Identify which cell holds the provided text, then report its [x, y] central coordinate. 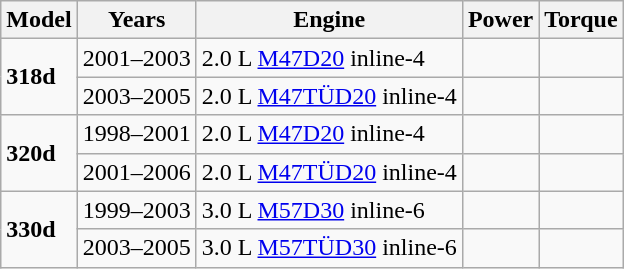
3.0 L M57D30 inline-6 [329, 210]
330d [39, 229]
Power [500, 20]
Model [39, 20]
3.0 L M57TÜD30 inline-6 [329, 248]
318d [39, 77]
Years [136, 20]
1999–2003 [136, 210]
2001–2003 [136, 58]
320d [39, 153]
1998–2001 [136, 134]
Engine [329, 20]
Torque [581, 20]
2001–2006 [136, 172]
